Return [x, y] of the center of cell containing provided text 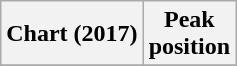
Chart (2017) [72, 34]
Peak position [189, 34]
